Pinpoint the cell where the given text exists, returning its (X, Y) midpoint coordinate. 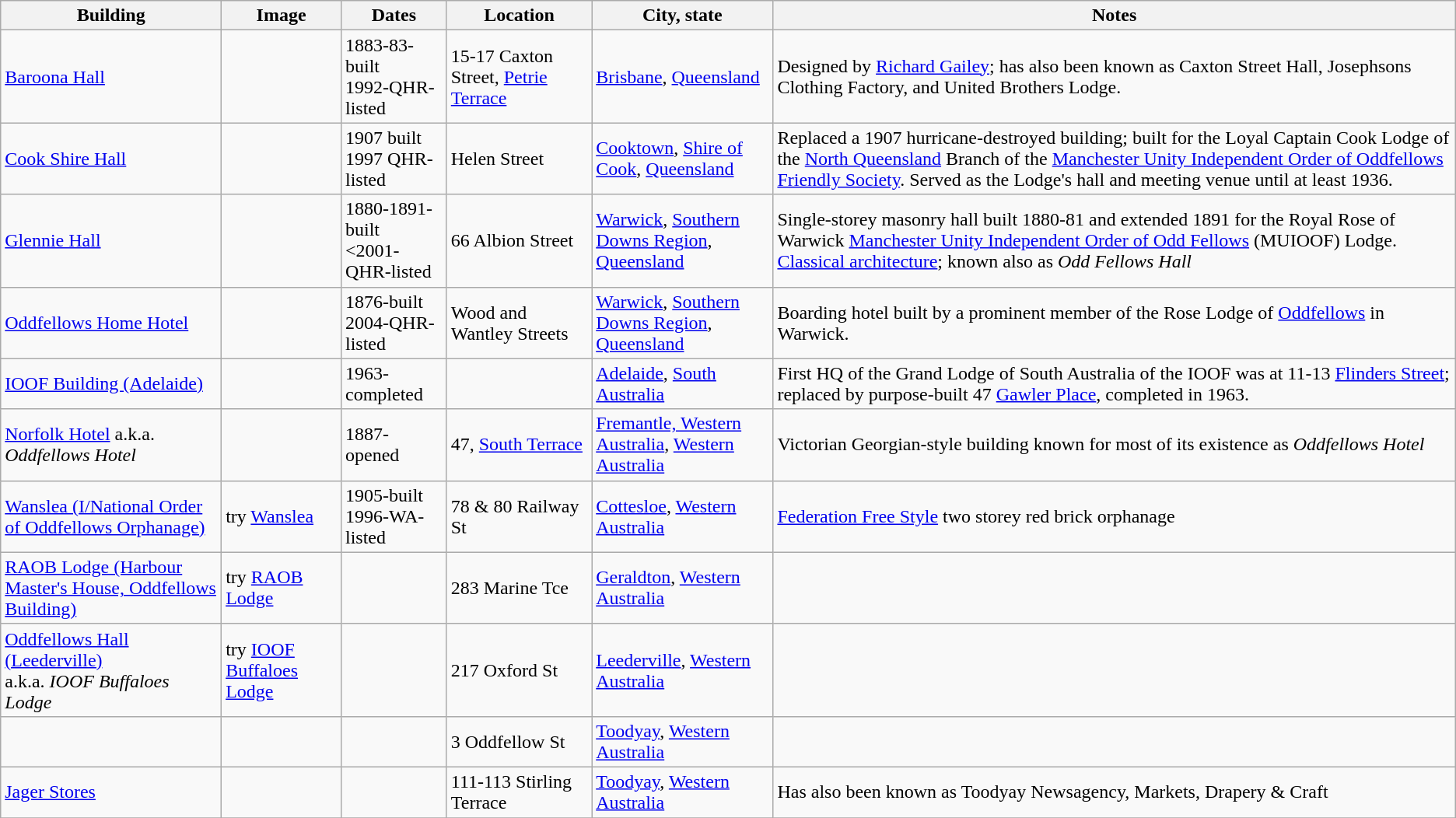
Norfolk Hotel a.k.a. Oddfellows Hotel (111, 445)
Geraldton, Western Australia (683, 588)
Oddfellows Home Hotel (111, 323)
Adelaide, South Australia (683, 384)
78 & 80 Railway St (519, 516)
1887-opened (394, 445)
66 Albion Street (519, 241)
Glennie Hall (111, 241)
3 Oddfellow St (519, 742)
City, state (683, 16)
RAOB Lodge (Harbour Master's House, Oddfellows Building) (111, 588)
Has also been known as Toodyay Newsagency, Markets, Drapery & Craft (1114, 792)
1905-built1996-WA-listed (394, 516)
Federation Free Style two storey red brick orphanage (1114, 516)
try Wanslea (282, 516)
1963-completed (394, 384)
Victorian Georgian-style building known for most of its existence as Oddfellows Hotel (1114, 445)
1880-1891-built<2001-QHR-listed (394, 241)
Location (519, 16)
Cooktown, Shire of Cook, Queensland (683, 159)
Wood and Wantley Streets (519, 323)
217 Oxford St (519, 670)
Oddfellows Hall (Leederville)a.k.a. IOOF Buffaloes Lodge (111, 670)
1907 built1997 QHR-listed (394, 159)
Helen Street (519, 159)
try IOOF Buffaloes Lodge (282, 670)
Boarding hotel built by a prominent member of the Rose Lodge of Oddfellows in Warwick. (1114, 323)
Image (282, 16)
Fremantle, Western Australia, Western Australia (683, 445)
111-113 Stirling Terrace (519, 792)
1883-83-built1992-QHR-listed (394, 76)
IOOF Building (Adelaide) (111, 384)
try RAOB Lodge (282, 588)
283 Marine Tce (519, 588)
Notes (1114, 16)
Wanslea (I/National Order of Oddfellows Orphanage) (111, 516)
Building (111, 16)
Cook Shire Hall (111, 159)
Cottesloe, Western Australia (683, 516)
Dates (394, 16)
Baroona Hall (111, 76)
Jager Stores (111, 792)
Brisbane, Queensland (683, 76)
15-17 Caxton Street, Petrie Terrace (519, 76)
Designed by Richard Gailey; has also been known as Caxton Street Hall, Josephsons Clothing Factory, and United Brothers Lodge. (1114, 76)
47, South Terrace (519, 445)
Leederville, Western Australia (683, 670)
1876-built2004-QHR-listed (394, 323)
